Determine the (X, Y) coordinate at the center of the cell enclosing the given text.  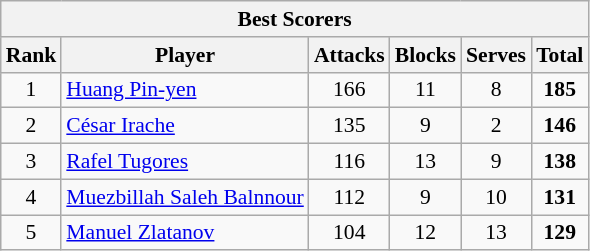
César Irache (185, 126)
131 (560, 197)
Best Scorers (295, 19)
Player (185, 55)
129 (560, 233)
4 (32, 197)
5 (32, 233)
166 (350, 90)
138 (560, 162)
112 (350, 197)
Rafel Tugores (185, 162)
116 (350, 162)
Huang Pin-yen (185, 90)
Rank (32, 55)
Total (560, 55)
1 (32, 90)
104 (350, 233)
12 (426, 233)
135 (350, 126)
Serves (496, 55)
Attacks (350, 55)
Manuel Zlatanov (185, 233)
185 (560, 90)
Blocks (426, 55)
8 (496, 90)
Muezbillah Saleh Balnnour (185, 197)
10 (496, 197)
146 (560, 126)
11 (426, 90)
3 (32, 162)
